For the text-containing cell, return its midpoint in [x, y] coordinate format. 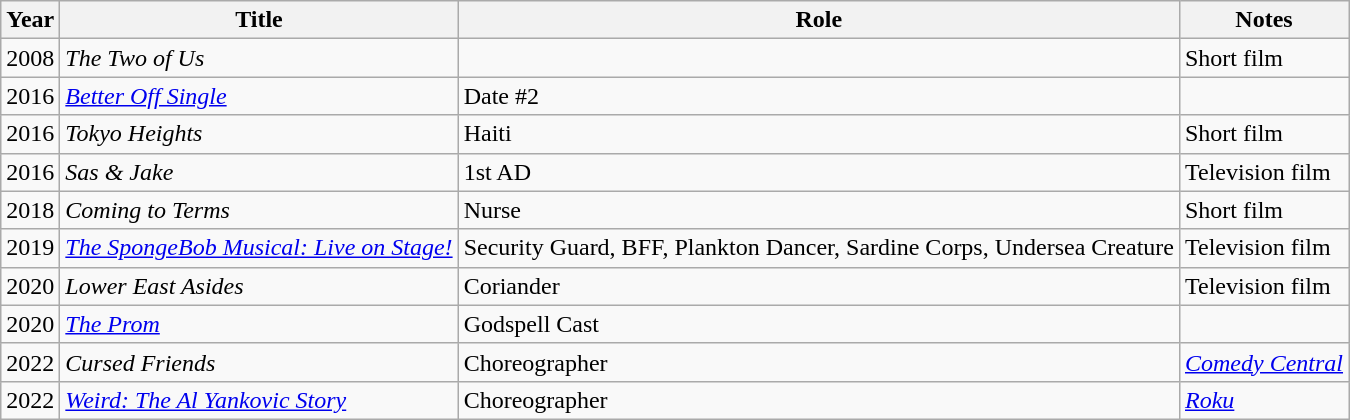
1st AD [818, 172]
Security Guard, BFF, Plankton Dancer, Sardine Corps, Undersea Creature [818, 248]
2008 [30, 58]
The Prom [259, 324]
Roku [1264, 400]
Haiti [818, 134]
Title [259, 20]
Nurse [818, 210]
Coming to Terms [259, 210]
Year [30, 20]
Coriander [818, 286]
The SpongeBob Musical: Live on Stage! [259, 248]
Lower East Asides [259, 286]
2019 [30, 248]
Weird: The Al Yankovic Story [259, 400]
The Two of Us [259, 58]
Date #2 [818, 96]
Cursed Friends [259, 362]
Comedy Central [1264, 362]
Sas & Jake [259, 172]
2018 [30, 210]
Better Off Single [259, 96]
Role [818, 20]
Tokyo Heights [259, 134]
Godspell Cast [818, 324]
Notes [1264, 20]
